Determine the (x, y) coordinate at the center of the cell enclosing the given text.  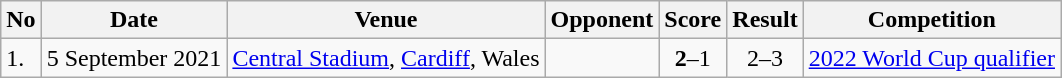
5 September 2021 (134, 58)
2022 World Cup qualifier (932, 58)
Competition (932, 20)
Date (134, 20)
2–3 (765, 58)
No (21, 20)
Score (693, 20)
1. (21, 58)
Result (765, 20)
Central Stadium, Cardiff, Wales (386, 58)
Venue (386, 20)
Opponent (602, 20)
2–1 (693, 58)
